Output the [X, Y] coordinate of the center of the cell containing the given text.  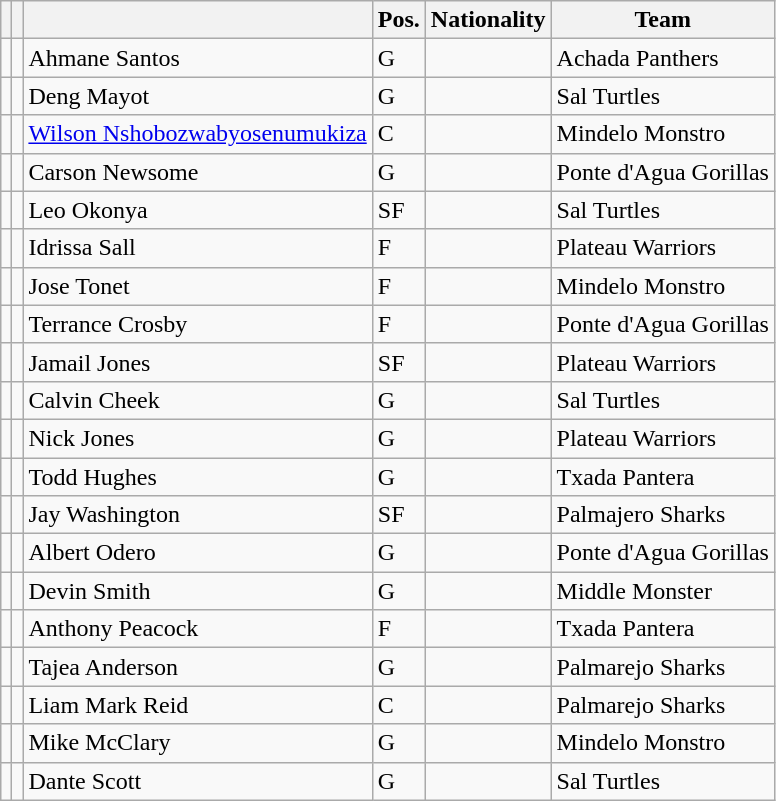
Leo Okonya [198, 210]
Anthony Peacock [198, 629]
Team [662, 20]
Ahmane Santos [198, 58]
Todd Hughes [198, 477]
Idrissa Sall [198, 248]
Pos. [398, 20]
Achada Panthers [662, 58]
Calvin Cheek [198, 400]
Nationality [488, 20]
Middle Monster [662, 591]
Jay Washington [198, 515]
Jose Tonet [198, 286]
Deng Mayot [198, 96]
Terrance Crosby [198, 324]
Mike McClary [198, 743]
Carson Newsome [198, 172]
Tajea Anderson [198, 667]
Liam Mark Reid [198, 705]
Palmajero Sharks [662, 515]
Dante Scott [198, 781]
Wilson Nshobozwabyosenumukiza [198, 134]
Albert Odero [198, 553]
Jamail Jones [198, 362]
Devin Smith [198, 591]
Nick Jones [198, 438]
